For the text-containing cell, return its midpoint in [x, y] coordinate format. 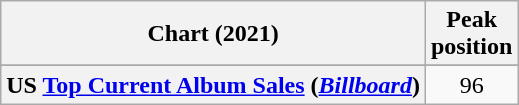
US Top Current Album Sales (Billboard) [214, 85]
96 [471, 85]
Peakposition [471, 34]
Chart (2021) [214, 34]
